Determine the (X, Y) coordinate at the center of the cell enclosing the given text.  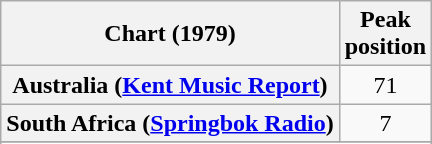
South Africa (Springbok Radio) (170, 123)
71 (385, 85)
Peakposition (385, 34)
Chart (1979) (170, 34)
Australia (Kent Music Report) (170, 85)
7 (385, 123)
